For the text-containing cell, return its midpoint in (x, y) coordinate format. 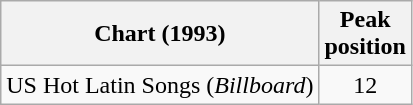
Chart (1993) (160, 34)
US Hot Latin Songs (Billboard) (160, 85)
Peakposition (365, 34)
12 (365, 85)
